Return the (X, Y) coordinate for the center point of the cell that contains the specified text.  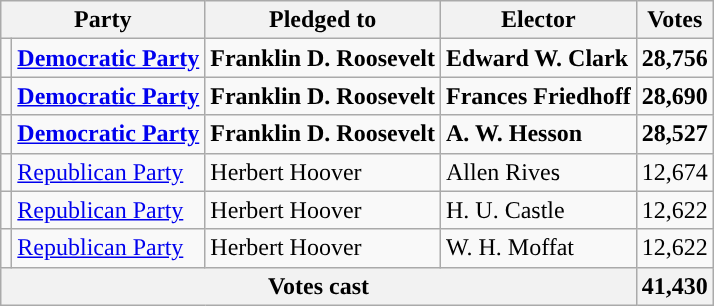
A. W. Hesson (539, 134)
Allen Rives (539, 172)
41,430 (674, 286)
W. H. Moffat (539, 248)
Votes cast (318, 286)
Frances Friedhoff (539, 96)
H. U. Castle (539, 210)
12,674 (674, 172)
Votes (674, 20)
28,527 (674, 134)
Edward W. Clark (539, 58)
28,756 (674, 58)
Party (103, 20)
Elector (539, 20)
28,690 (674, 96)
Pledged to (323, 20)
